From the cell containing the given text, extract its center point as (X, Y) coordinate. 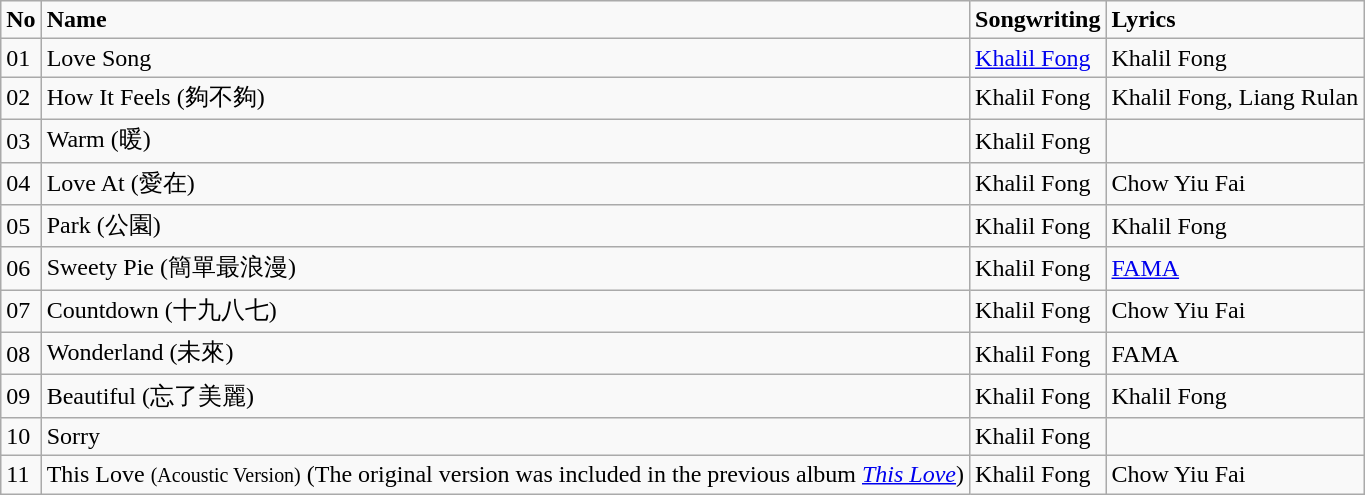
Name (505, 20)
Sorry (505, 436)
No (21, 20)
Khalil Fong, Liang Rulan (1235, 98)
08 (21, 354)
Beautiful (忘了美麗) (505, 396)
06 (21, 268)
07 (21, 312)
01 (21, 58)
Love At (愛在) (505, 184)
This Love (Acoustic Version) (The original version was included in the previous album This Love) (505, 474)
Countdown (十九八七) (505, 312)
Songwriting (1038, 20)
Warm (暖) (505, 140)
Lyrics (1235, 20)
04 (21, 184)
Park (公園) (505, 226)
10 (21, 436)
Love Song (505, 58)
09 (21, 396)
Sweety Pie (簡單最浪漫) (505, 268)
03 (21, 140)
05 (21, 226)
How It Feels (夠不夠) (505, 98)
Wonderland (未來) (505, 354)
02 (21, 98)
11 (21, 474)
